Locate the cell with the specified text and output its [x, y] center coordinate. 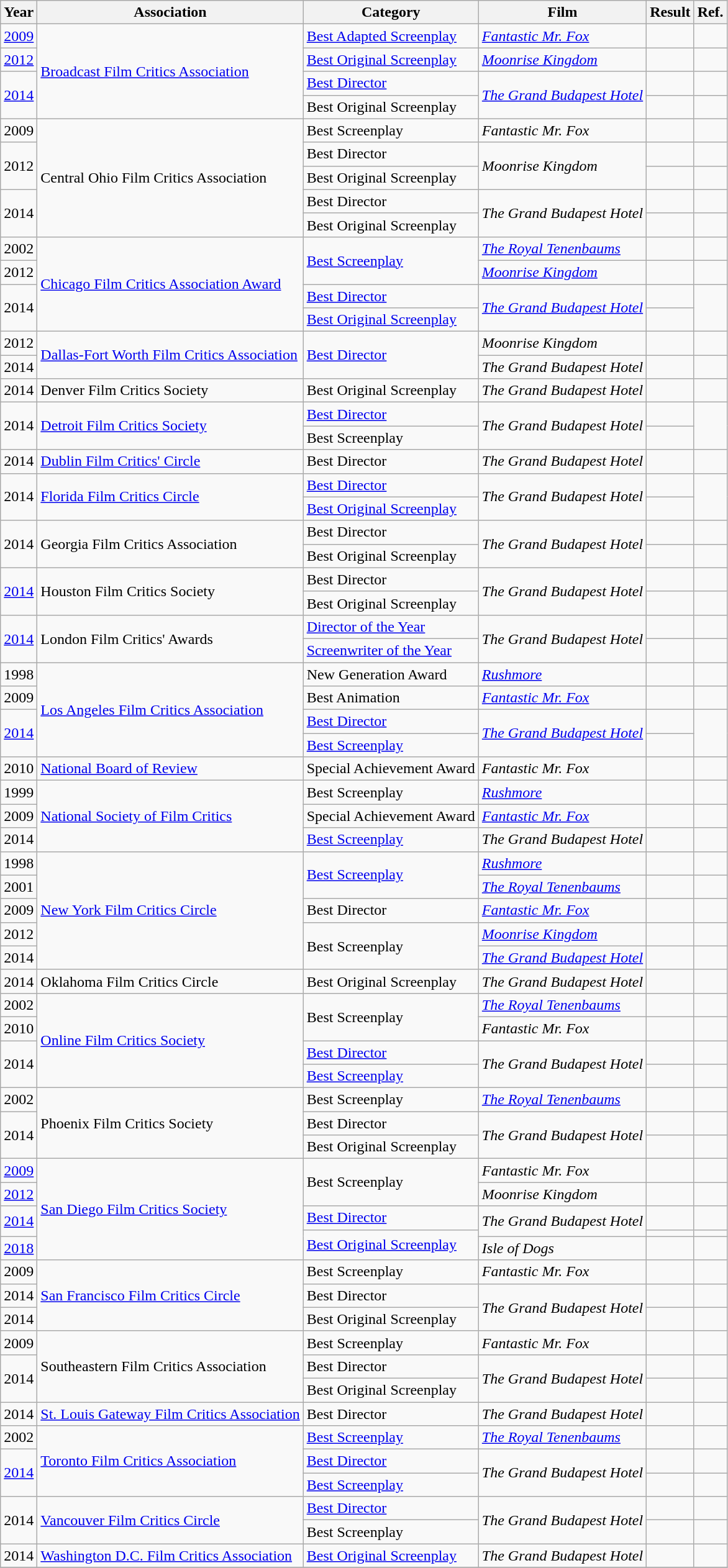
1999 [19, 792]
Isle of Dogs [562, 1248]
Broadcast Film Critics Association [170, 71]
National Board of Review [170, 769]
Vancouver Film Critics Circle [170, 1520]
Dallas-Fort Worth Film Critics Association [170, 355]
New York Film Critics Circle [170, 910]
Southeastern Film Critics Association [170, 1366]
Washington D.C. Film Critics Association [170, 1556]
Detroit Film Critics Society [170, 426]
Central Ohio Film Critics Association [170, 178]
2001 [19, 887]
San Francisco Film Critics Circle [170, 1295]
Result [670, 12]
Film [562, 12]
National Society of Film Critics [170, 816]
Category [391, 12]
Ref. [711, 12]
Los Angeles Film Critics Association [170, 709]
Florida Film Critics Circle [170, 497]
Phoenix Film Critics Society [170, 1123]
Oklahoma Film Critics Circle [170, 981]
San Diego Film Critics Society [170, 1210]
Director of the Year [391, 627]
Toronto Film Critics Association [170, 1461]
Screenwriter of the Year [391, 650]
Online Film Critics Society [170, 1040]
Chicago Film Critics Association Award [170, 284]
Denver Film Critics Society [170, 391]
Dublin Film Critics' Circle [170, 461]
Year [19, 12]
Georgia Film Critics Association [170, 544]
Best Adapted Screenplay [391, 36]
Association [170, 12]
2018 [19, 1248]
Best Animation [391, 698]
London Film Critics' Awards [170, 638]
St. Louis Gateway Film Critics Association [170, 1414]
Houston Film Critics Society [170, 591]
New Generation Award [391, 674]
